Find where the given text appears and provide that cell's center as (x, y) coordinate. 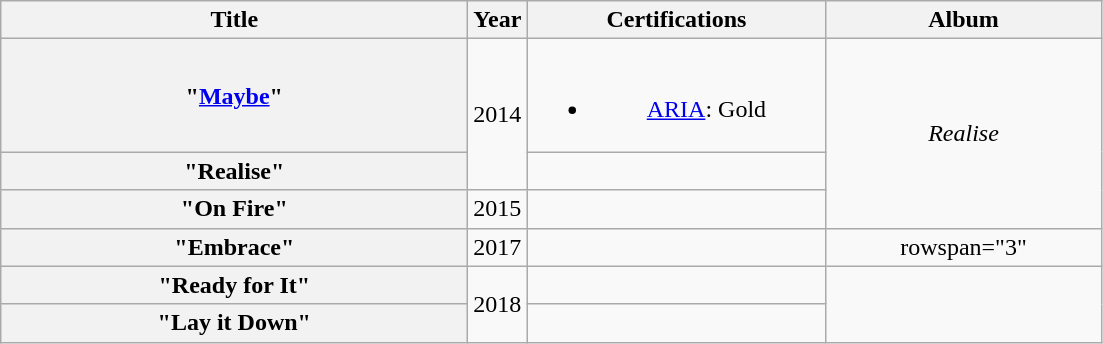
Certifications (676, 20)
"Maybe" (234, 96)
Title (234, 20)
2017 (498, 247)
Year (498, 20)
"Realise" (234, 171)
2014 (498, 114)
2015 (498, 209)
ARIA: Gold (676, 96)
Album (964, 20)
"On Fire" (234, 209)
Realise (964, 134)
"Embrace" (234, 247)
rowspan="3" (964, 247)
2018 (498, 304)
"Ready for It" (234, 285)
"Lay it Down" (234, 323)
